For the text-containing cell, return its midpoint in [X, Y] coordinate format. 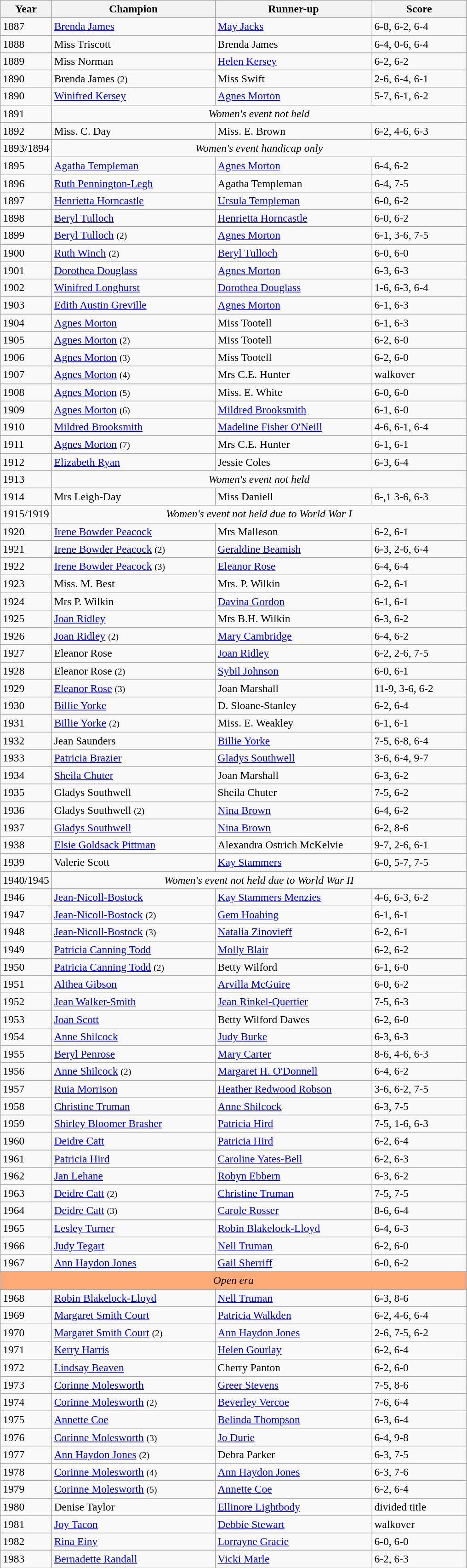
Irene Bowder Peacock (2) [133, 549]
6-4, 0-6, 6-4 [419, 44]
Miss Norman [133, 61]
Eleanor Rose (2) [133, 671]
Eleanor Rose (3) [133, 688]
6-2, 8-6 [419, 828]
Jean-Nicoll-Bostock (3) [133, 932]
Mrs Malleson [293, 532]
Belinda Thompson [293, 1419]
6-3, 7-6 [419, 1472]
1891 [26, 114]
1946 [26, 897]
1969 [26, 1315]
1961 [26, 1158]
Ellinore Lightbody [293, 1507]
Edith Austin Greville [133, 305]
1887 [26, 26]
Mrs Leigh-Day [133, 497]
Miss. E. Brown [293, 131]
1958 [26, 1106]
1972 [26, 1368]
Joy Tacon [133, 1524]
1982 [26, 1541]
1973 [26, 1385]
divided title [419, 1507]
Winifred Kersey [133, 96]
1897 [26, 200]
1971 [26, 1350]
1905 [26, 340]
5-7, 6-1, 6-2 [419, 96]
Miss Triscott [133, 44]
7-6, 6-4 [419, 1402]
6-4, 6-4 [419, 566]
1963 [26, 1193]
Agnes Morton (7) [133, 444]
Ann Haydon Jones (2) [133, 1454]
1949 [26, 950]
1929 [26, 688]
1889 [26, 61]
Shirley Bloomer Brasher [133, 1123]
Mrs B.H. Wilkin [293, 618]
Miss. E. White [293, 392]
1957 [26, 1089]
1920 [26, 532]
Ruth Winch (2) [133, 253]
6-8, 6-2, 6-4 [419, 26]
1960 [26, 1141]
Jan Lehane [133, 1176]
Gail Sherriff [293, 1263]
1966 [26, 1246]
1979 [26, 1489]
Robyn Ebbern [293, 1176]
7-5, 8-6 [419, 1385]
1977 [26, 1454]
Betty Wilford Dawes [293, 1019]
Margaret Smith Court (2) [133, 1333]
Margaret H. O'Donnell [293, 1071]
Miss Daniell [293, 497]
1964 [26, 1211]
Joan Ridley (2) [133, 636]
6-2, 4-6, 6-3 [419, 131]
1956 [26, 1071]
Valerie Scott [133, 862]
4-6, 6-3, 6-2 [419, 897]
1981 [26, 1524]
6-4, 7-5 [419, 183]
Gem Hoahing [293, 915]
1913 [26, 479]
1951 [26, 984]
Beverley Vercoe [293, 1402]
Agnes Morton (5) [133, 392]
1948 [26, 932]
6-0, 5-7, 7-5 [419, 862]
Arvilla McGuire [293, 984]
1893/1894 [26, 148]
Winifred Longhurst [133, 287]
Year [26, 9]
1923 [26, 584]
Jo Durie [293, 1437]
1892 [26, 131]
1896 [26, 183]
1939 [26, 862]
11-9, 3-6, 6-2 [419, 688]
Patricia Canning Todd (2) [133, 967]
6-3, 8-6 [419, 1298]
1959 [26, 1123]
Agnes Morton (3) [133, 357]
Corinne Molesworth (4) [133, 1472]
Caroline Yates-Bell [293, 1158]
1907 [26, 375]
1888 [26, 44]
1965 [26, 1228]
1935 [26, 793]
6-4, 9-8 [419, 1437]
Deidre Catt (3) [133, 1211]
1952 [26, 1001]
1970 [26, 1333]
Debra Parker [293, 1454]
3-6, 6-4, 9-7 [419, 758]
1911 [26, 444]
7-5, 1-6, 6-3 [419, 1123]
1983 [26, 1559]
Miss. C. Day [133, 131]
1962 [26, 1176]
6-4, 6-3 [419, 1228]
6-3, 2-6, 6-4 [419, 549]
Patricia Walkden [293, 1315]
6-0, 6-1 [419, 671]
1899 [26, 235]
6-2, 2-6, 7-5 [419, 653]
Kay Stammers Menzies [293, 897]
1968 [26, 1298]
1947 [26, 915]
7-5, 6-2 [419, 793]
Billie Yorke (2) [133, 723]
Greer Stevens [293, 1385]
1933 [26, 758]
3-6, 6-2, 7-5 [419, 1089]
Corinne Molesworth (2) [133, 1402]
Beryl Penrose [133, 1054]
Margaret Smith Court [133, 1315]
1930 [26, 705]
Rina Einy [133, 1541]
Ruia Morrison [133, 1089]
Miss Swift [293, 79]
1912 [26, 462]
Beryl Tulloch (2) [133, 235]
Miss. M. Best [133, 584]
Jean Rinkel-Quertier [293, 1001]
Alexandra Ostrich McKelvie [293, 845]
1938 [26, 845]
1910 [26, 427]
8-6, 6-4 [419, 1211]
7-5, 6-3 [419, 1001]
Runner-up [293, 9]
7-5, 7-5 [419, 1193]
Judy Burke [293, 1036]
Patricia Brazier [133, 758]
Kerry Harris [133, 1350]
1-6, 6-3, 6-4 [419, 287]
Jean Walker-Smith [133, 1001]
1950 [26, 967]
1921 [26, 549]
Mary Cambridge [293, 636]
Davina Gordon [293, 601]
1906 [26, 357]
1895 [26, 166]
1909 [26, 410]
Judy Tegart [133, 1246]
8-6, 4-6, 6-3 [419, 1054]
1915/1919 [26, 514]
Corinne Molesworth [133, 1385]
1903 [26, 305]
Geraldine Beamish [293, 549]
Mrs. P. Wilkin [293, 584]
Agnes Morton (2) [133, 340]
Joan Scott [133, 1019]
Ruth Pennington-Legh [133, 183]
Cherry Panton [293, 1368]
1900 [26, 253]
Carole Rosser [293, 1211]
1980 [26, 1507]
Deidre Catt [133, 1141]
Mrs P. Wilkin [133, 601]
Jean Saunders [133, 740]
1975 [26, 1419]
1936 [26, 810]
9-7, 2-6, 6-1 [419, 845]
Denise Taylor [133, 1507]
Women's event not held due to World War II [259, 880]
Madeline Fisher O'Neill [293, 427]
Ursula Templeman [293, 200]
Helen Gourlay [293, 1350]
Lindsay Beaven [133, 1368]
Lorrayne Gracie [293, 1541]
1928 [26, 671]
1926 [26, 636]
7-5, 6-8, 6-4 [419, 740]
1954 [26, 1036]
Agnes Morton (6) [133, 410]
1974 [26, 1402]
Irene Bowder Peacock [133, 532]
Open era [233, 1280]
Corinne Molesworth (5) [133, 1489]
Score [419, 9]
Patricia Canning Todd [133, 950]
6-,1 3-6, 6-3 [419, 497]
1931 [26, 723]
1976 [26, 1437]
4-6, 6-1, 6-4 [419, 427]
Bernadette Randall [133, 1559]
Irene Bowder Peacock (3) [133, 566]
1914 [26, 497]
1908 [26, 392]
Betty Wilford [293, 967]
Debbie Stewart [293, 1524]
Molly Blair [293, 950]
1901 [26, 270]
Gladys Southwell (2) [133, 810]
1924 [26, 601]
1922 [26, 566]
Brenda James (2) [133, 79]
Jean-Nicoll-Bostock (2) [133, 915]
1898 [26, 218]
Corinne Molesworth (3) [133, 1437]
1902 [26, 287]
Natalia Zinovieff [293, 932]
Kay Stammers [293, 862]
1978 [26, 1472]
Helen Kersey [293, 61]
Althea Gibson [133, 984]
Anne Shilcock (2) [133, 1071]
1925 [26, 618]
Deidre Catt (2) [133, 1193]
2-6, 7-5, 6-2 [419, 1333]
1932 [26, 740]
Lesley Turner [133, 1228]
Jean-Nicoll-Bostock [133, 897]
6-2, 4-6, 6-4 [419, 1315]
Vicki Marle [293, 1559]
6-1, 3-6, 7-5 [419, 235]
Miss. E. Weakley [293, 723]
Women's event not held due to World War I [259, 514]
1967 [26, 1263]
D. Sloane-Stanley [293, 705]
Sybil Johnson [293, 671]
Champion [133, 9]
1934 [26, 775]
1904 [26, 322]
Mary Carter [293, 1054]
Women's event handicap only [259, 148]
2-6, 6-4, 6-1 [419, 79]
Agnes Morton (4) [133, 375]
Elsie Goldsack Pittman [133, 845]
May Jacks [293, 26]
Heather Redwood Robson [293, 1089]
1927 [26, 653]
1940/1945 [26, 880]
1955 [26, 1054]
1937 [26, 828]
Jessie Coles [293, 462]
1953 [26, 1019]
Elizabeth Ryan [133, 462]
